From the cell containing the given text, extract its center point as [x, y] coordinate. 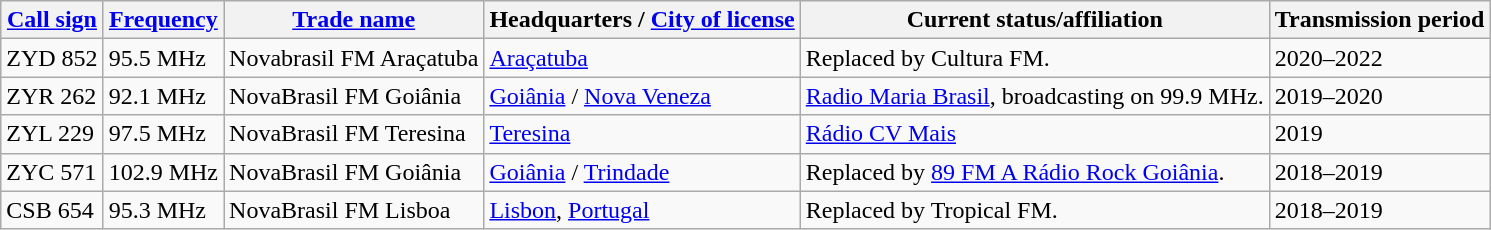
Current status/affiliation [1034, 20]
102.9 MHz [163, 172]
97.5 MHz [163, 134]
Rádio CV Mais [1034, 134]
2019 [1380, 134]
Goiânia / Nova Veneza [642, 96]
Trade name [354, 20]
NovaBrasil FM Lisboa [354, 210]
Lisbon, Portugal [642, 210]
95.3 MHz [163, 210]
NovaBrasil FM Teresina [354, 134]
Frequency [163, 20]
2020–2022 [1380, 58]
Headquarters / City of license [642, 20]
95.5 MHz [163, 58]
Replaced by Cultura FM. [1034, 58]
ZYD 852 [52, 58]
Araçatuba [642, 58]
CSB 654 [52, 210]
2019–2020 [1380, 96]
ZYC 571 [52, 172]
ZYL 229 [52, 134]
Radio Maria Brasil, broadcasting on 99.9 MHz. [1034, 96]
ZYR 262 [52, 96]
Goiânia / Trindade [642, 172]
Replaced by 89 FM A Rádio Rock Goiânia. [1034, 172]
92.1 MHz [163, 96]
Call sign [52, 20]
Replaced by Tropical FM. [1034, 210]
Novabrasil FM Araçatuba [354, 58]
Teresina [642, 134]
Transmission period [1380, 20]
